Locate the cell with the specified text and output its [X, Y] center coordinate. 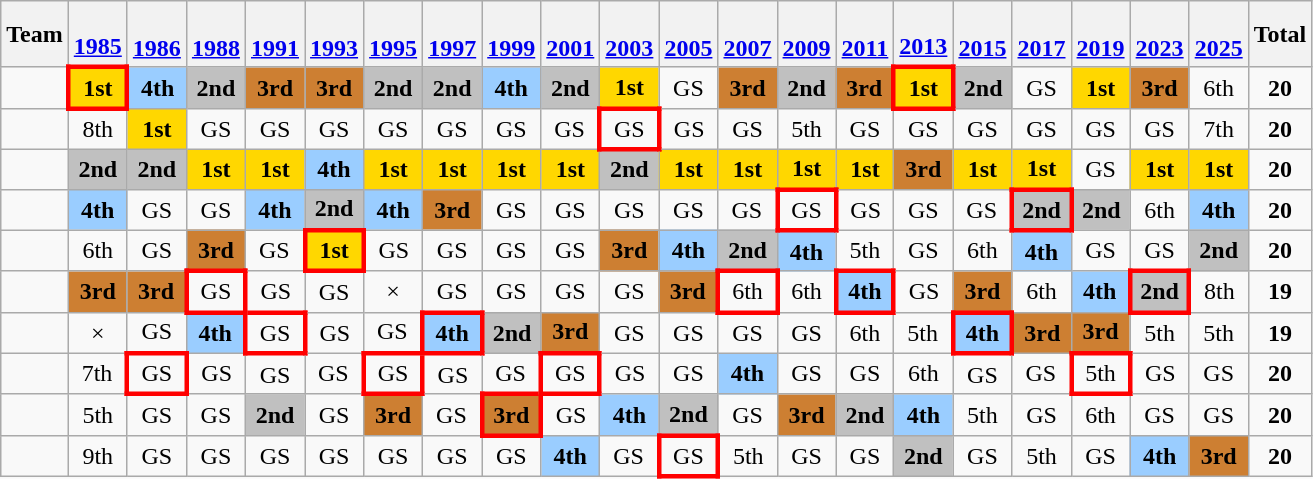
2015 [982, 34]
9th [98, 456]
1988 [216, 34]
1991 [274, 34]
1993 [334, 34]
2017 [1042, 34]
2023 [1160, 34]
Total [1280, 34]
1986 [156, 34]
Team [35, 34]
2005 [688, 34]
1997 [452, 34]
2007 [748, 34]
1999 [512, 34]
2025 [1218, 34]
2001 [570, 34]
2013 [924, 34]
2009 [806, 34]
1995 [394, 34]
1985 [98, 34]
2019 [1100, 34]
2011 [865, 34]
2003 [630, 34]
